Detect which cell encompasses the target text, then output its (X, Y) center coordinate. 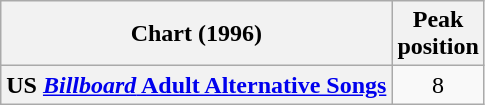
Chart (1996) (196, 34)
Peakposition (438, 34)
8 (438, 85)
US Billboard Adult Alternative Songs (196, 85)
